Return [X, Y] of the center of cell containing provided text 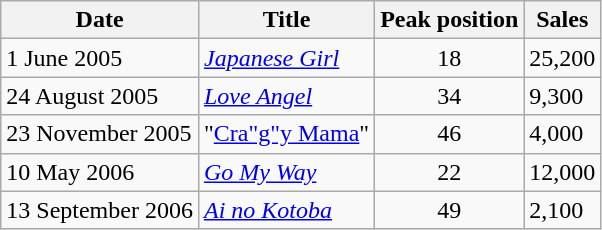
4,000 [562, 134]
Date [100, 20]
Japanese Girl [286, 58]
9,300 [562, 96]
22 [450, 172]
Peak position [450, 20]
25,200 [562, 58]
18 [450, 58]
Go My Way [286, 172]
10 May 2006 [100, 172]
1 June 2005 [100, 58]
Sales [562, 20]
13 September 2006 [100, 210]
12,000 [562, 172]
Title [286, 20]
49 [450, 210]
Love Angel [286, 96]
46 [450, 134]
23 November 2005 [100, 134]
Ai no Kotoba [286, 210]
24 August 2005 [100, 96]
34 [450, 96]
"Cra"g"y Mama" [286, 134]
2,100 [562, 210]
